Identify which cell holds the provided text, then report its (x, y) central coordinate. 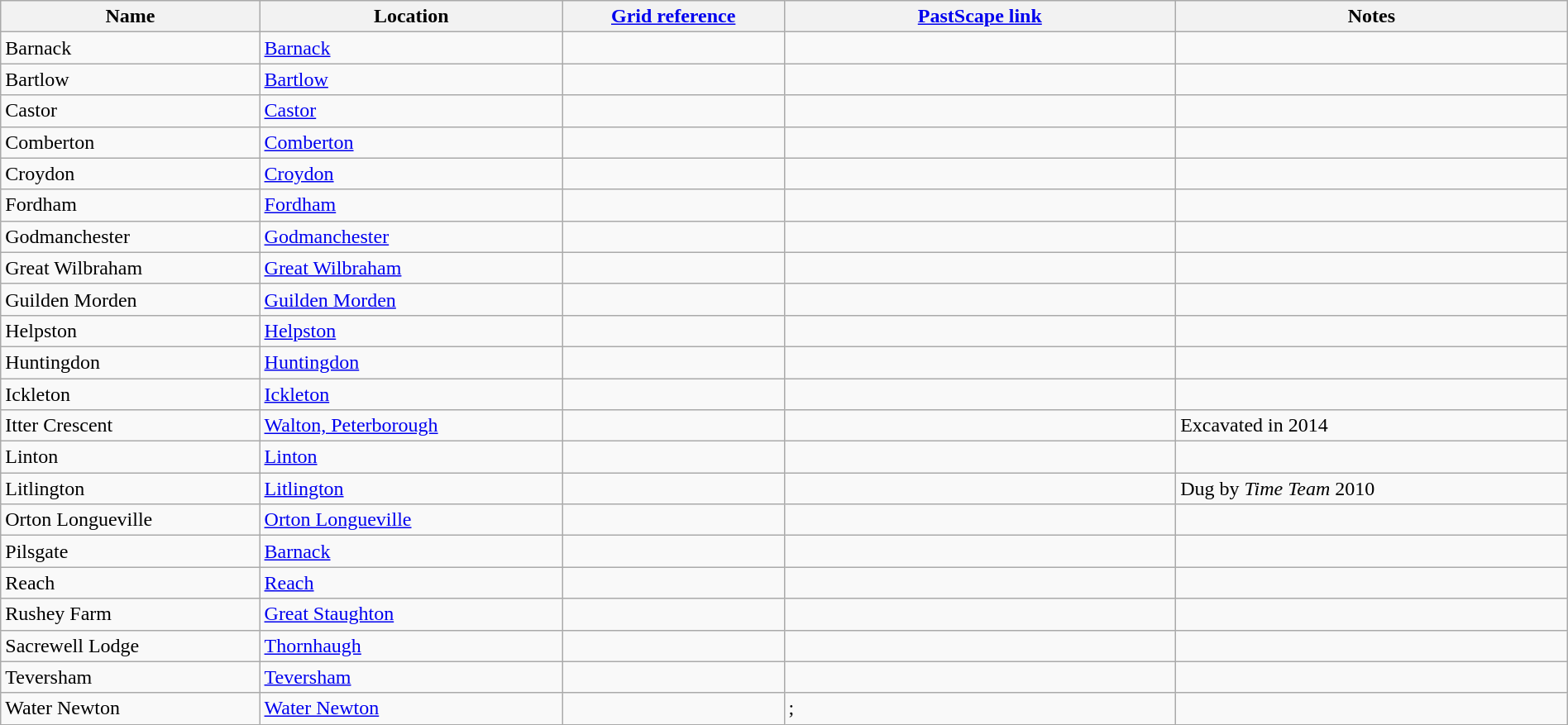
Location (411, 17)
Great Staughton (411, 614)
Notes (1372, 17)
Grid reference (673, 17)
Walton, Peterborough (411, 426)
Name (131, 17)
Sacrewell Lodge (131, 646)
PastScape link (980, 17)
; (980, 708)
Thornhaugh (411, 646)
Pilsgate (131, 551)
Dug by Time Team 2010 (1372, 489)
Itter Crescent (131, 426)
Rushey Farm (131, 614)
Excavated in 2014 (1372, 426)
